Extract the [X, Y] coordinate from the center of the cell holding the provided text.  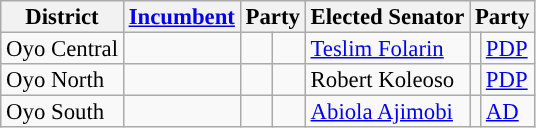
Teslim Folarin [387, 49]
Robert Koleoso [387, 80]
District [62, 17]
Oyo South [62, 112]
Elected Senator [387, 17]
Oyo Central [62, 49]
Oyo North [62, 80]
AD [508, 112]
Incumbent [182, 17]
Abiola Ajimobi [387, 112]
